Detect which cell encompasses the target text, then output its [x, y] center coordinate. 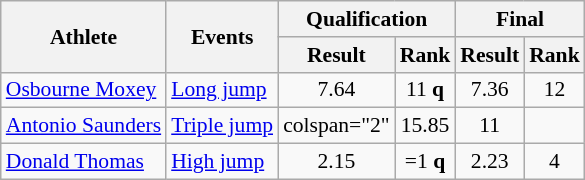
Qualification [366, 19]
11 q [426, 90]
11 [490, 126]
Final [520, 19]
12 [554, 90]
Triple jump [222, 126]
4 [554, 162]
Athlete [84, 36]
colspan="2" [336, 126]
2.23 [490, 162]
7.36 [490, 90]
Donald Thomas [84, 162]
Antonio Saunders [84, 126]
Long jump [222, 90]
2.15 [336, 162]
7.64 [336, 90]
15.85 [426, 126]
Osbourne Moxey [84, 90]
Events [222, 36]
=1 q [426, 162]
High jump [222, 162]
